For the text-containing cell, return its midpoint in (X, Y) coordinate format. 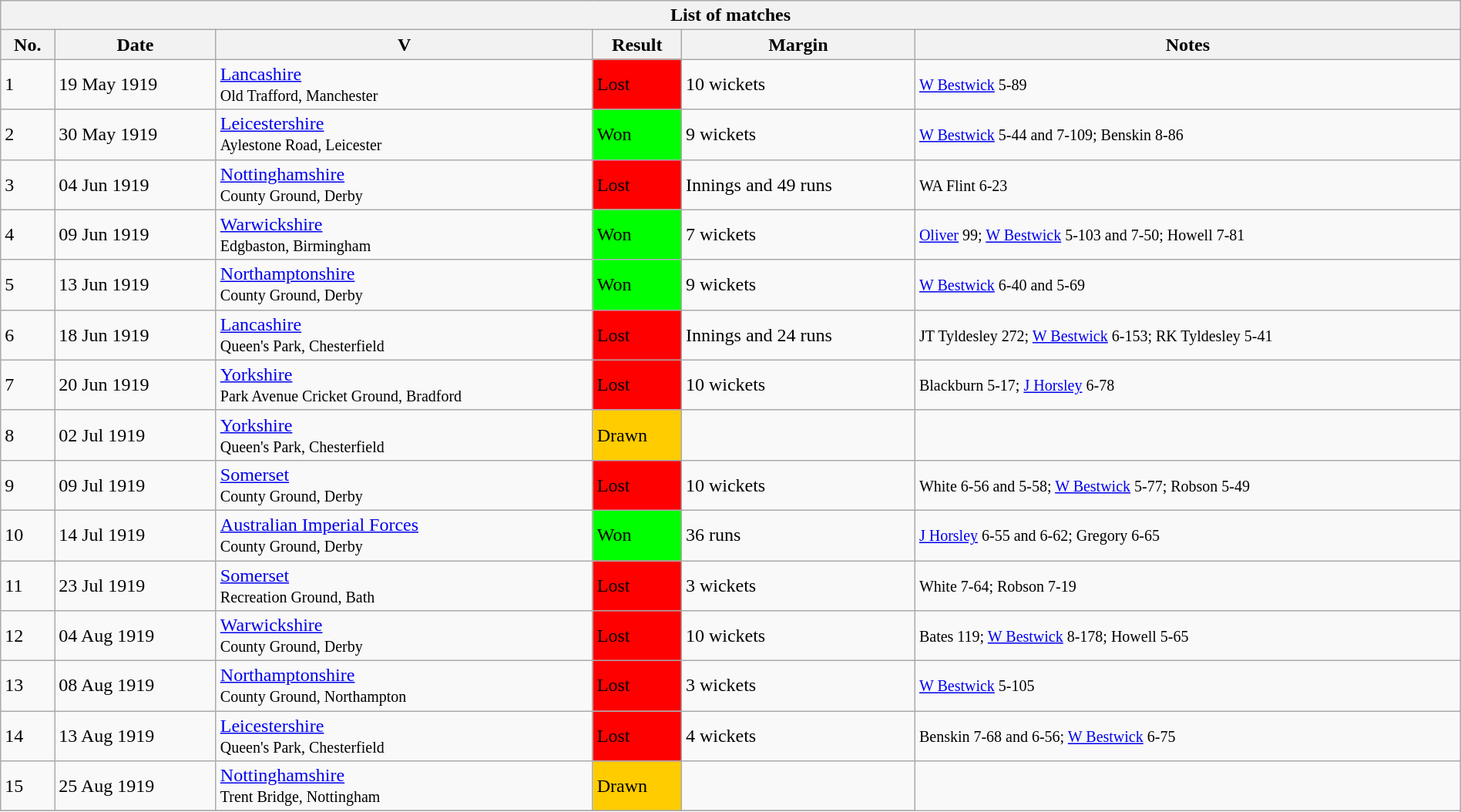
WA Flint 6-23 (1187, 185)
7 wickets (798, 234)
Notes (1187, 45)
Bates 119; W Bestwick 8-178; Howell 5-65 (1187, 636)
Somerset Recreation Ground, Bath (404, 586)
Australian Imperial Forces County Ground, Derby (404, 535)
Innings and 49 runs (798, 185)
List of matches (730, 15)
1 (28, 85)
13 (28, 686)
11 (28, 586)
Yorkshire Queen's Park, Chesterfield (404, 435)
YorkshirePark Avenue Cricket Ground, Bradford (404, 385)
Warwickshire Edgbaston, Birmingham (404, 234)
Nottinghamshire Trent Bridge, Nottingham (404, 786)
3 (28, 185)
23 Jul 1919 (136, 586)
7 (28, 385)
No. (28, 45)
19 May 1919 (136, 85)
Leicestershire Aylestone Road, Leicester (404, 134)
6 (28, 334)
04 Aug 1919 (136, 636)
25 Aug 1919 (136, 786)
10 (28, 535)
Warwickshire County Ground, Derby (404, 636)
Date (136, 45)
SomersetCounty Ground, Derby (404, 485)
Lancashire Old Trafford, Manchester (404, 85)
14 Jul 1919 (136, 535)
W Bestwick 5-89 (1187, 85)
04 Jun 1919 (136, 185)
Northamptonshire County Ground, Derby (404, 285)
13 Aug 1919 (136, 737)
J Horsley 6-55 and 6-62; Gregory 6-65 (1187, 535)
18 Jun 1919 (136, 334)
30 May 1919 (136, 134)
Nottinghamshire County Ground, Derby (404, 185)
2 (28, 134)
5 (28, 285)
Benskin 7-68 and 6-56; W Bestwick 6-75 (1187, 737)
Margin (798, 45)
20 Jun 1919 (136, 385)
08 Aug 1919 (136, 686)
Innings and 24 runs (798, 334)
Blackburn 5-17; J Horsley 6-78 (1187, 385)
4 wickets (798, 737)
Northamptonshire County Ground, Northampton (404, 686)
4 (28, 234)
15 (28, 786)
W Bestwick 6-40 and 5-69 (1187, 285)
14 (28, 737)
White 7-64; Robson 7-19 (1187, 586)
Oliver 99; W Bestwick 5-103 and 7-50; Howell 7-81 (1187, 234)
02 Jul 1919 (136, 435)
Lancashire Queen's Park, Chesterfield (404, 334)
V (404, 45)
09 Jun 1919 (136, 234)
12 (28, 636)
9 (28, 485)
JT Tyldesley 272; W Bestwick 6-153; RK Tyldesley 5-41 (1187, 334)
W Bestwick 5-44 and 7-109; Benskin 8-86 (1187, 134)
13 Jun 1919 (136, 285)
Result (636, 45)
W Bestwick 5-105 (1187, 686)
36 runs (798, 535)
White 6-56 and 5-58; W Bestwick 5-77; Robson 5-49 (1187, 485)
Leicestershire Queen's Park, Chesterfield (404, 737)
8 (28, 435)
09 Jul 1919 (136, 485)
